From the cell containing the given text, extract its center point as (x, y) coordinate. 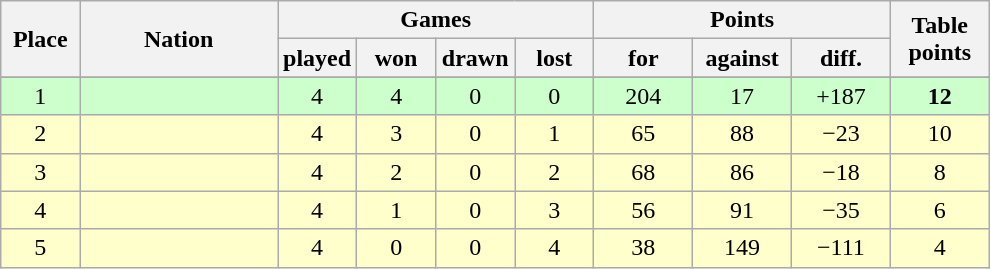
for (644, 58)
56 (644, 210)
−111 (842, 248)
10 (940, 134)
Points (742, 20)
against (742, 58)
diff. (842, 58)
65 (644, 134)
91 (742, 210)
17 (742, 96)
Nation (179, 39)
won (396, 58)
−18 (842, 172)
6 (940, 210)
lost (554, 58)
Tablepoints (940, 39)
204 (644, 96)
12 (940, 96)
88 (742, 134)
38 (644, 248)
drawn (476, 58)
68 (644, 172)
149 (742, 248)
Games (436, 20)
−35 (842, 210)
Place (40, 39)
8 (940, 172)
86 (742, 172)
+187 (842, 96)
5 (40, 248)
played (318, 58)
−23 (842, 134)
